Return [X, Y] of the center of cell containing provided text 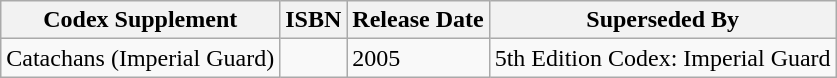
2005 [418, 58]
5th Edition Codex: Imperial Guard [662, 58]
Codex Supplement [140, 20]
Superseded By [662, 20]
Release Date [418, 20]
ISBN [314, 20]
Catachans (Imperial Guard) [140, 58]
